Return [X, Y] of the center of cell containing provided text 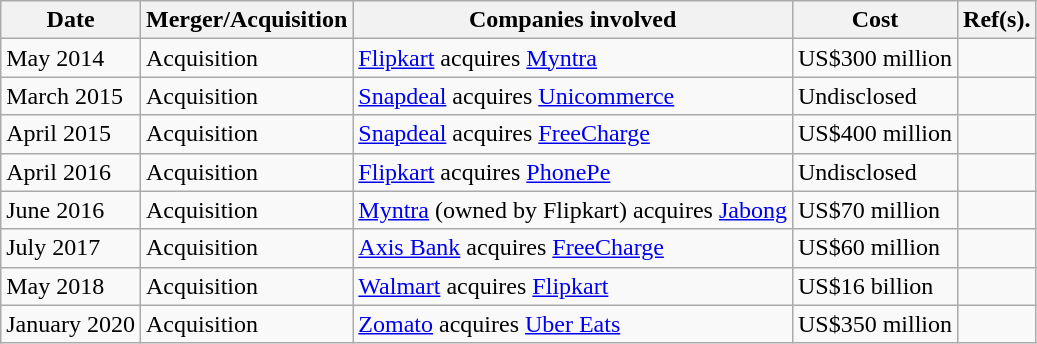
May 2014 [71, 58]
US$400 million [874, 134]
Snapdeal acquires FreeCharge [573, 134]
US$16 billion [874, 286]
May 2018 [71, 286]
March 2015 [71, 96]
Walmart acquires Flipkart [573, 286]
US$350 million [874, 324]
July 2017 [71, 248]
US$70 million [874, 210]
Snapdeal acquires Unicommerce [573, 96]
Ref(s). [997, 20]
Axis Bank acquires FreeCharge [573, 248]
Cost [874, 20]
Companies involved [573, 20]
April 2015 [71, 134]
Myntra (owned by Flipkart) acquires Jabong [573, 210]
US$60 million [874, 248]
April 2016 [71, 172]
June 2016 [71, 210]
Zomato acquires Uber Eats [573, 324]
Date [71, 20]
Merger/Acquisition [246, 20]
January 2020 [71, 324]
Flipkart acquires PhonePe [573, 172]
Flipkart acquires Myntra [573, 58]
US$300 million [874, 58]
